Scan for the cell matching the given text and deliver its [x, y] coordinate at center. 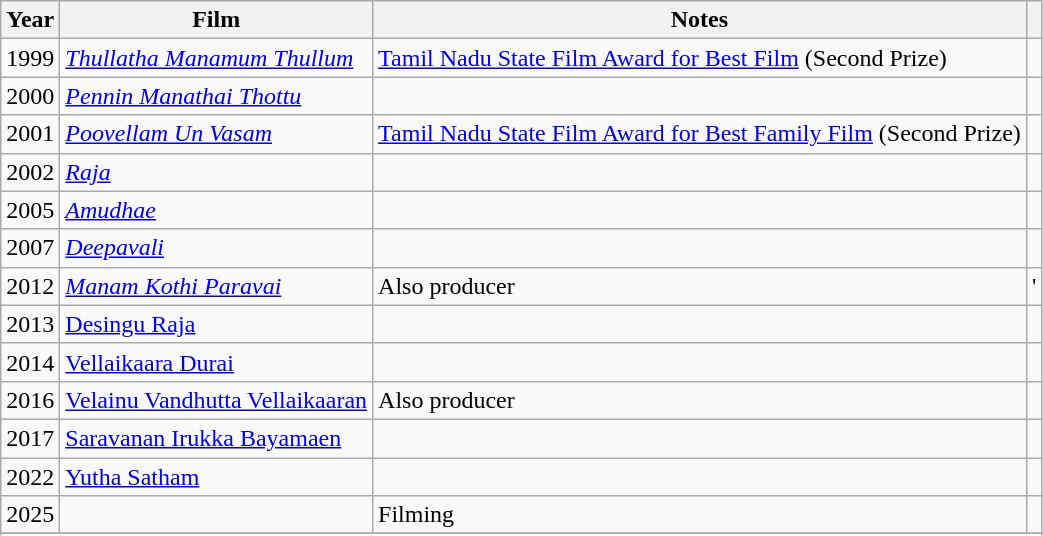
Pennin Manathai Thottu [216, 96]
2000 [30, 96]
2016 [30, 400]
2002 [30, 172]
2013 [30, 324]
2017 [30, 438]
2025 [30, 515]
2001 [30, 134]
Deepavali [216, 248]
Poovellam Un Vasam [216, 134]
Tamil Nadu State Film Award for Best Family Film (Second Prize) [700, 134]
Yutha Satham [216, 477]
Velainu Vandhutta Vellaikaaran [216, 400]
Manam Kothi Paravai [216, 286]
Vellaikaara Durai [216, 362]
Year [30, 20]
Film [216, 20]
Filming [700, 515]
1999 [30, 58]
Notes [700, 20]
' [1034, 286]
Tamil Nadu State Film Award for Best Film (Second Prize) [700, 58]
2022 [30, 477]
Desingu Raja [216, 324]
Saravanan Irukka Bayamaen [216, 438]
2014 [30, 362]
Raja [216, 172]
Amudhae [216, 210]
Thullatha Manamum Thullum [216, 58]
2007 [30, 248]
2005 [30, 210]
2012 [30, 286]
